Find where the given text appears and provide that cell's center as [x, y] coordinate. 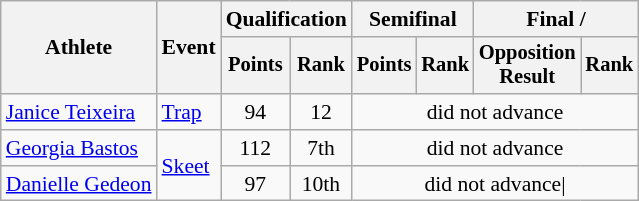
Semifinal [413, 19]
Qualification [286, 19]
112 [256, 148]
Final / [556, 19]
Athlete [79, 48]
Skeet [189, 166]
Event [189, 48]
7th [321, 148]
Trap [189, 112]
94 [256, 112]
OppositionResult [528, 66]
12 [321, 112]
Georgia Bastos [79, 148]
Janice Teixeira [79, 112]
